Extract the (X, Y) coordinate from the center of the cell holding the provided text.  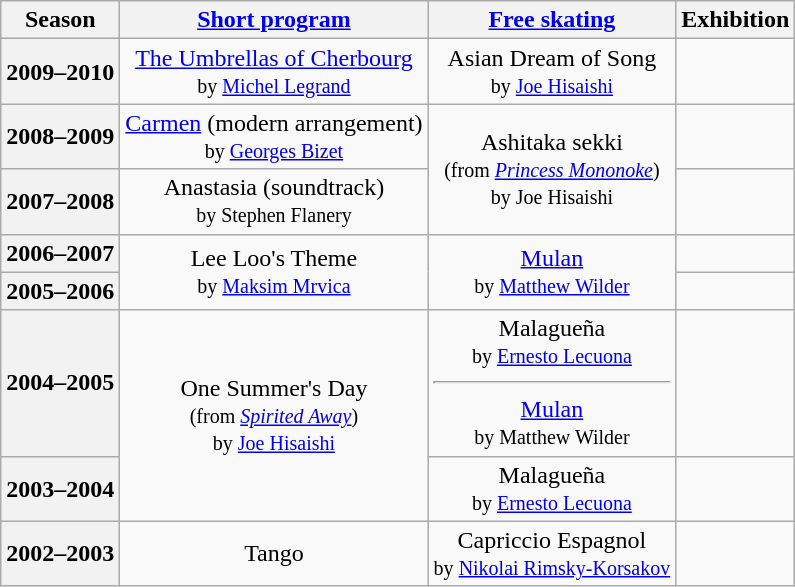
Ashitaka sekki (from Princess Mononoke) by Joe Hisaishi (552, 169)
Lee Loo's Theme by Maksim Mrvica (274, 272)
2008–2009 (60, 136)
2006–2007 (60, 253)
Free skating (552, 20)
Short program (274, 20)
2005–2006 (60, 291)
The Umbrellas of Cherbourg by Michel Legrand (274, 72)
One Summer's Day (from Spirited Away) by Joe Hisaishi (274, 416)
Anastasia (soundtrack) by Stephen Flanery (274, 202)
2007–2008 (60, 202)
Capriccio Espagnol by Nikolai Rimsky-Korsakov (552, 554)
2009–2010 (60, 72)
Malagueña by Ernesto Lecuona Mulan by Matthew Wilder (552, 383)
Mulan by Matthew Wilder (552, 272)
Exhibition (736, 20)
Season (60, 20)
Malagueña by Ernesto Lecuona (552, 488)
2003–2004 (60, 488)
Asian Dream of Song by Joe Hisaishi (552, 72)
2002–2003 (60, 554)
2004–2005 (60, 383)
Carmen (modern arrangement) by Georges Bizet (274, 136)
Tango (274, 554)
